Determine the [X, Y] coordinate at the center of the cell enclosing the given text.  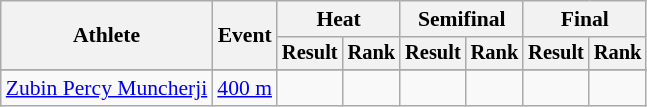
Athlete [107, 36]
Zubin Percy Muncherji [107, 88]
Semifinal [462, 19]
Event [244, 36]
Final [584, 19]
400 m [244, 88]
Heat [338, 19]
